Return the (x, y) coordinate for the center point of the cell that contains the specified text.  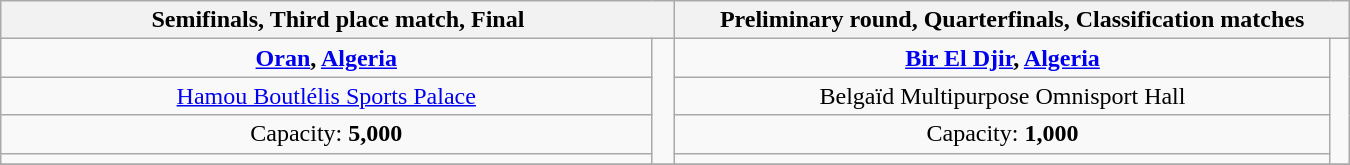
Preliminary round, Quarterfinals, Classification matches (1012, 20)
Hamou Boutlélis Sports Palace (326, 96)
Semifinals, Third place match, Final (338, 20)
Oran, Algeria (326, 58)
Belgaïd Multipurpose Omnisport Hall (1002, 96)
Capacity: 1,000 (1002, 134)
Capacity: 5,000 (326, 134)
Bir El Djir, Algeria (1002, 58)
